Identify which cell holds the provided text, then report its [x, y] central coordinate. 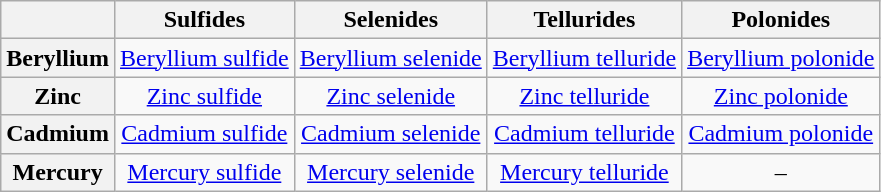
Zinc selenide [390, 96]
Cadmium [58, 134]
Zinc sulfide [204, 96]
Mercury sulfide [204, 172]
Cadmium telluride [584, 134]
Zinc telluride [584, 96]
Sulfides [204, 20]
Beryllium telluride [584, 58]
Polonides [781, 20]
Zinc [58, 96]
Beryllium selenide [390, 58]
Beryllium sulfide [204, 58]
Cadmium sulfide [204, 134]
Beryllium polonide [781, 58]
Mercury selenide [390, 172]
Beryllium [58, 58]
Cadmium selenide [390, 134]
Mercury telluride [584, 172]
Tellurides [584, 20]
Mercury [58, 172]
– [781, 172]
Zinc polonide [781, 96]
Selenides [390, 20]
Cadmium polonide [781, 134]
